Detect which cell encompasses the target text, then output its (x, y) center coordinate. 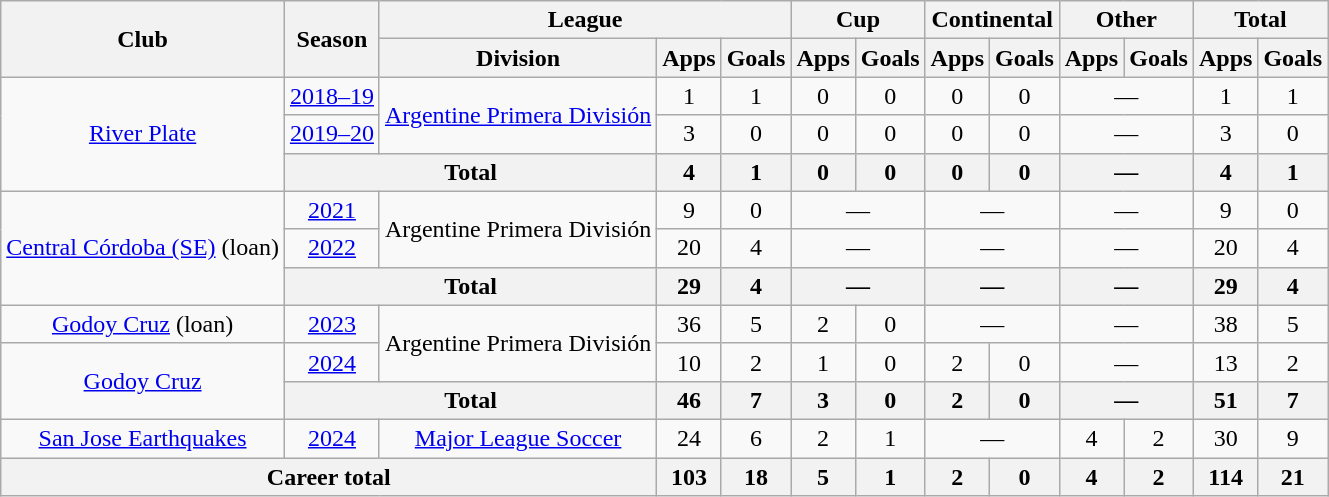
Continental (992, 20)
21 (1293, 477)
League (584, 20)
30 (1225, 438)
18 (756, 477)
46 (689, 400)
Central Córdoba (SE) (loan) (143, 248)
2019–20 (332, 134)
2023 (332, 324)
2018–19 (332, 96)
Season (332, 39)
Division (518, 58)
Other (1126, 20)
Major League Soccer (518, 438)
38 (1225, 324)
San Jose Earthquakes (143, 438)
Club (143, 39)
51 (1225, 400)
2021 (332, 210)
Godoy Cruz (143, 381)
13 (1225, 362)
10 (689, 362)
Cup (858, 20)
114 (1225, 477)
103 (689, 477)
24 (689, 438)
6 (756, 438)
Career total (329, 477)
River Plate (143, 134)
36 (689, 324)
Godoy Cruz (loan) (143, 324)
2022 (332, 248)
